Identify which cell holds the provided text, then report its [x, y] central coordinate. 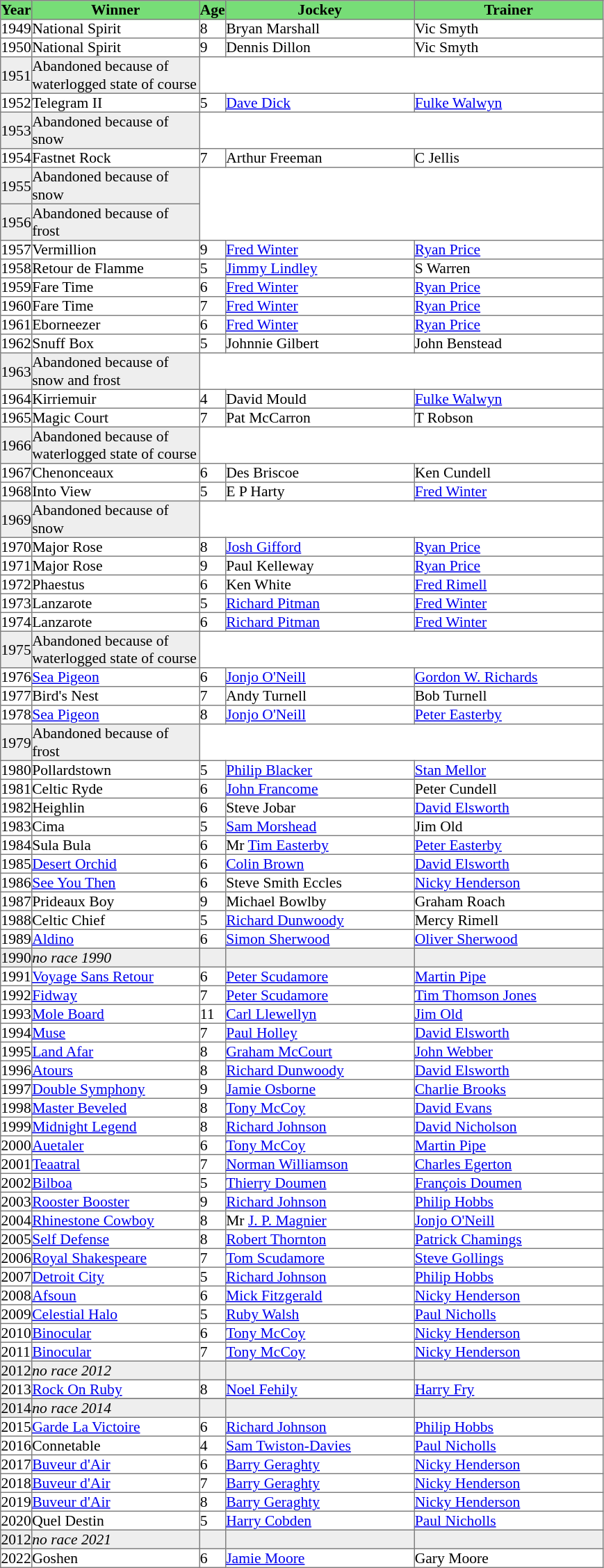
Celtic Ryde [115, 788]
1980 [17, 770]
Afsoun [115, 1296]
1959 [17, 288]
Jockey [320, 10]
1994 [17, 1033]
Royal Shakespeare [115, 1258]
2022 [17, 1558]
1996 [17, 1070]
Snuff Box [115, 343]
Dennis Dillon [320, 47]
S Warren [509, 268]
Jamie Osborne [320, 1088]
Mercy Rimell [509, 920]
1962 [17, 343]
1967 [17, 473]
Aldino [115, 938]
no race 1990 [115, 958]
Pat McCarron [320, 417]
1993 [17, 1013]
Thierry Doumen [320, 1183]
Detroit City [115, 1276]
Teaatral [115, 1163]
Self Defense [115, 1239]
1969 [17, 519]
Fidway [115, 995]
Paul Holley [320, 1033]
Oliver Sherwood [509, 938]
Bilboa [115, 1183]
Josh Gifford [320, 546]
2004 [17, 1220]
2000 [17, 1145]
Prideaux Boy [115, 901]
1978 [17, 714]
2003 [17, 1201]
1981 [17, 788]
Auetaler [115, 1145]
1970 [17, 546]
1979 [17, 742]
Atours [115, 1070]
2010 [17, 1333]
Norman Williamson [320, 1163]
2014 [17, 1408]
2006 [17, 1258]
2011 [17, 1351]
1957 [17, 250]
2002 [17, 1183]
Michael Bowlby [320, 901]
Age [213, 10]
1971 [17, 566]
Fastnet Rock [115, 158]
Steve Smith Eccles [320, 883]
Charlie Brooks [509, 1088]
Harry Cobden [320, 1521]
Retour de Flamme [115, 268]
Gary Moore [509, 1558]
Into View [115, 492]
1951 [17, 75]
Sula Bula [115, 845]
2015 [17, 1426]
1963 [17, 371]
1976 [17, 677]
Andy Turnell [320, 696]
Tim Thomson Jones [509, 995]
John Webber [509, 1051]
2009 [17, 1314]
Double Symphony [115, 1088]
T Robson [509, 417]
Rock On Ruby [115, 1389]
François Doumen [509, 1183]
1985 [17, 863]
Mick Fitzgerald [320, 1296]
2019 [17, 1501]
Sam Morshead [320, 826]
2005 [17, 1239]
Eborneezer [115, 325]
1950 [17, 47]
1982 [17, 808]
1964 [17, 399]
E P Harty [320, 492]
1973 [17, 603]
Quel Destin [115, 1521]
David Evans [509, 1108]
1986 [17, 883]
See You Then [115, 883]
Telegram II [115, 103]
11 [213, 1013]
Heighlin [115, 808]
1995 [17, 1051]
Desert Orchid [115, 863]
Arthur Freeman [320, 158]
David Nicholson [509, 1126]
C Jellis [509, 158]
1961 [17, 325]
John Benstead [509, 343]
Voyage Sans Retour [115, 976]
Charles Egerton [509, 1163]
1975 [17, 649]
1974 [17, 621]
1997 [17, 1088]
Graham McCourt [320, 1051]
John Francome [320, 788]
1958 [17, 268]
Land Afar [115, 1051]
Winner [115, 10]
Patrick Chamings [509, 1239]
Bob Turnell [509, 696]
Noel Fehily [320, 1389]
Celestial Halo [115, 1314]
2020 [17, 1521]
2007 [17, 1276]
1989 [17, 938]
Mole Board [115, 1013]
1984 [17, 845]
Mr J. P. Magnier [320, 1220]
2017 [17, 1464]
Muse [115, 1033]
Des Briscoe [320, 473]
1999 [17, 1126]
1953 [17, 130]
2001 [17, 1163]
1998 [17, 1108]
2016 [17, 1446]
Rhinestone Cowboy [115, 1220]
2008 [17, 1296]
Bird's Nest [115, 696]
1992 [17, 995]
Fred Rimell [509, 584]
Master Beveled [115, 1108]
Colin Brown [320, 863]
Abandoned because of snow and frost [115, 371]
Peter Cundell [509, 788]
Bryan Marshall [320, 29]
Year [17, 10]
David Mould [320, 399]
Ruby Walsh [320, 1314]
Gordon W. Richards [509, 677]
Cima [115, 826]
Connetable [115, 1446]
1952 [17, 103]
Simon Sherwood [320, 938]
Steve Gollings [509, 1258]
1965 [17, 417]
1988 [17, 920]
Celtic Chief [115, 920]
Philip Blacker [320, 770]
Vermillion [115, 250]
Carl Llewellyn [320, 1013]
1954 [17, 158]
1983 [17, 826]
1977 [17, 696]
Jamie Moore [320, 1558]
Goshen [115, 1558]
Dave Dick [320, 103]
no race 2021 [115, 1539]
Paul Kelleway [320, 566]
Sam Twiston-Davies [320, 1446]
Mr Tim Easterby [320, 845]
Johnnie Gilbert [320, 343]
1990 [17, 958]
Phaestus [115, 584]
1956 [17, 222]
Ken Cundell [509, 473]
1949 [17, 29]
Pollardstown [115, 770]
Midnight Legend [115, 1126]
2013 [17, 1389]
Garde La Victoire [115, 1426]
1960 [17, 306]
1968 [17, 492]
Robert Thornton [320, 1239]
1972 [17, 584]
Tom Scudamore [320, 1258]
1991 [17, 976]
Harry Fry [509, 1389]
Rooster Booster [115, 1201]
Stan Mellor [509, 770]
Graham Roach [509, 901]
Chenonceaux [115, 473]
no race 2012 [115, 1371]
Kirriemuir [115, 399]
Trainer [509, 10]
Jimmy Lindley [320, 268]
1987 [17, 901]
1955 [17, 186]
no race 2014 [115, 1408]
Magic Court [115, 417]
Ken White [320, 584]
1966 [17, 445]
2018 [17, 1483]
Steve Jobar [320, 808]
